For the text-containing cell, return its midpoint in [x, y] coordinate format. 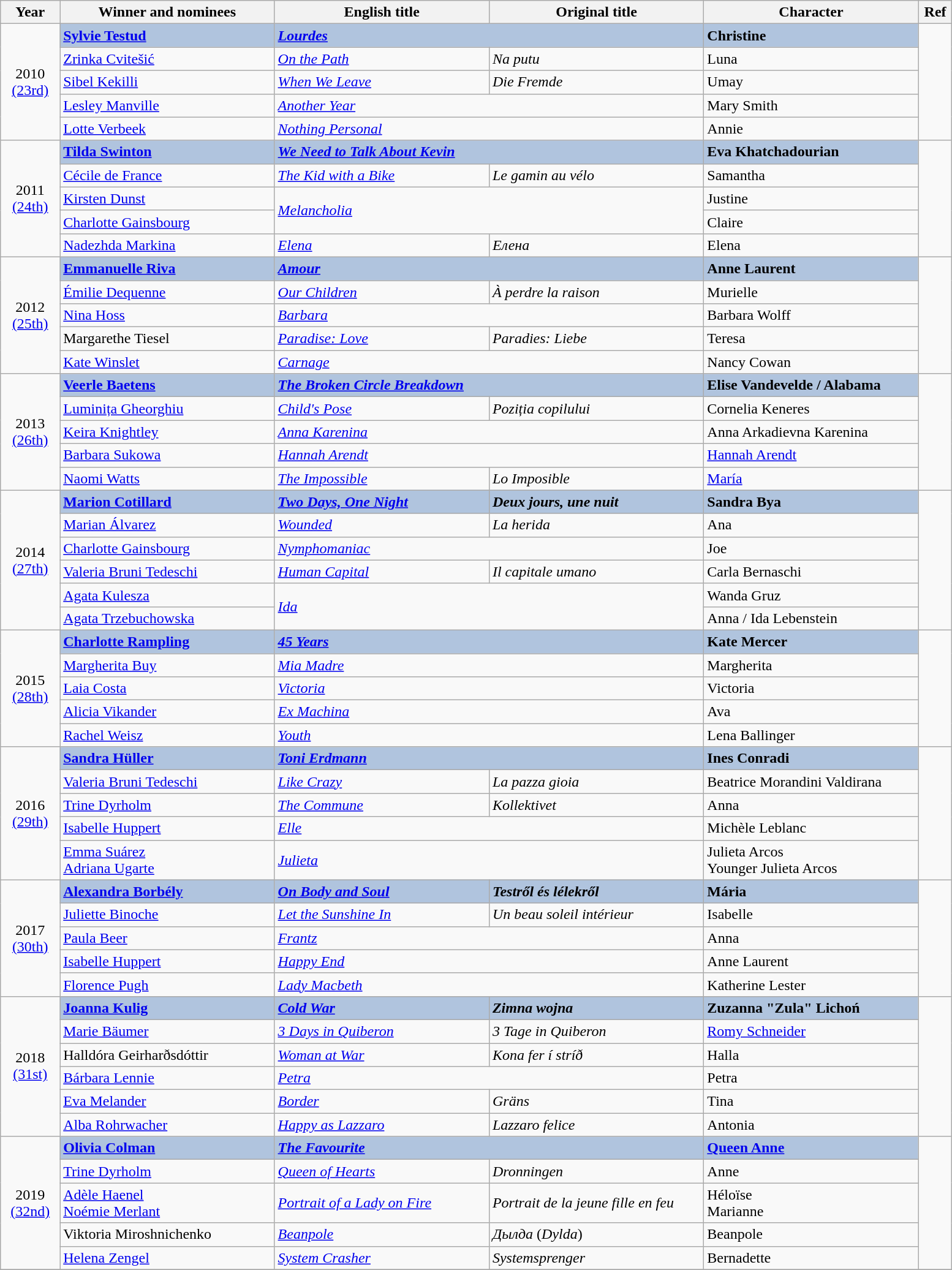
Paula Beer [167, 938]
Elle [489, 828]
Lo Imposible [596, 478]
Charlotte Rampling [167, 641]
Veerle Baetens [167, 385]
Florence Pugh [167, 985]
2012(25th) [31, 315]
Cornelia Keneres [811, 409]
2019(32nd) [31, 1203]
Samantha [811, 175]
2017(30th) [31, 938]
Halla [811, 1054]
Joanna Kulig [167, 1008]
Marion Cotillard [167, 502]
Un beau soleil intérieur [596, 915]
Cold War [382, 1008]
Wounded [382, 525]
Agata Trzebuchowska [167, 618]
2014(27th) [31, 560]
Mária [811, 891]
Original title [596, 12]
Olivia Colman [167, 1148]
Anne [811, 1171]
Carnage [489, 362]
Isabelle [811, 915]
When We Leave [382, 82]
Another Year [489, 105]
2013(26th) [31, 432]
Romy Schneider [811, 1031]
Human Capital [382, 572]
Tina [811, 1102]
3 Tage in Quiberon [596, 1031]
Carla Bernaschi [811, 572]
Teresa [811, 339]
Claire [811, 222]
Happy as Lazzaro [382, 1125]
Queen Anne [811, 1148]
Luminița Gheorghiu [167, 409]
Anna Karenina [489, 432]
Eva Melander [167, 1102]
Antonia [811, 1125]
2011(24th) [31, 198]
The Favourite [489, 1148]
Sylvie Testud [167, 36]
Елена [596, 245]
Barbara [489, 316]
Il capitale umano [596, 572]
2018(31st) [31, 1066]
Wanda Gruz [811, 595]
Nancy Cowan [811, 362]
Die Fremde [596, 82]
Kollektivet [596, 805]
Lotte Verbeek [167, 129]
On Body and Soul [382, 891]
The Commune [382, 805]
Portrait de la jeune fille en feu [596, 1203]
Tilda Swinton [167, 152]
Systemsprenger [596, 1258]
Emmanuelle Riva [167, 268]
Helena Zengel [167, 1258]
2016(29th) [31, 814]
Portrait of a Lady on Fire [382, 1203]
Year [31, 12]
Ava [811, 712]
Deux jours, une nuit [596, 502]
Nothing Personal [489, 129]
Kirsten Dunst [167, 198]
Alba Rohrwacher [167, 1125]
Katherine Lester [811, 985]
Sibel Kekilli [167, 82]
Alicia Vikander [167, 712]
Winner and nominees [167, 12]
Kate Mercer [811, 641]
Paradies: Liebe [596, 339]
Gräns [596, 1102]
Beatrice Morandini Valdirana [811, 782]
Character [811, 12]
Rachel Weisz [167, 735]
Annie [811, 129]
3 Days in Quiberon [382, 1031]
Le gamin au vélo [596, 175]
Lady Macbeth [489, 985]
Elise Vandevelde / Alabama [811, 385]
Lesley Manville [167, 105]
Zuzanna "Zula" Lichoń [811, 1008]
Amour [489, 268]
Margherita Buy [167, 665]
Ana [811, 525]
Anna / Ida Lebenstein [811, 618]
Barbara Sukowa [167, 455]
Justine [811, 198]
Our Children [382, 292]
La herida [596, 525]
Sandra Bya [811, 502]
Paradise: Love [382, 339]
Halldóra Geirharðsdóttir [167, 1054]
45 Years [489, 641]
Youth [489, 735]
Ex Machina [489, 712]
2015(28th) [31, 688]
Margherita [811, 665]
Kate Winslet [167, 362]
Lazzaro felice [596, 1125]
Émilie Dequenne [167, 292]
Anna Arkadievna Karenina [811, 432]
Kona fer í stríð [596, 1054]
Frantz [489, 938]
Testről és lélekről [596, 891]
HéloïseMarianne [811, 1203]
Juliette Binoche [167, 915]
Bernadette [811, 1258]
Happy End [489, 961]
Mia Madre [489, 665]
La pazza gioia [596, 782]
Cécile de France [167, 175]
Agata Kulesza [167, 595]
Nymphomaniac [489, 548]
Poziția copilului [596, 409]
We Need to Talk About Kevin [489, 152]
Naomi Watts [167, 478]
Lena Ballinger [811, 735]
Two Days, One Night [382, 502]
Zrinka Cvitešić [167, 59]
English title [382, 12]
Дылда (Dylda) [596, 1234]
The Broken Circle Breakdown [489, 385]
Murielle [811, 292]
Na putu [596, 59]
Margarethe Tiesel [167, 339]
Barbara Wolff [811, 316]
Alexandra Borbély [167, 891]
The Impossible [382, 478]
Ref [935, 12]
Michèle Leblanc [811, 828]
À perdre la raison [596, 292]
Adèle HaenelNoémie Merlant [167, 1203]
Laia Costa [167, 689]
Julieta [489, 860]
Nadezhda Markina [167, 245]
Let the Sunshine In [382, 915]
Like Crazy [382, 782]
Emma SuárezAdriana Ugarte [167, 860]
Marian Álvarez [167, 525]
Melancholia [489, 210]
Toni Erdmann [489, 758]
Umay [811, 82]
María [811, 478]
Child's Pose [382, 409]
Woman at War [382, 1054]
Queen of Hearts [382, 1171]
Ida [489, 607]
Luna [811, 59]
System Crasher [382, 1258]
Mary Smith [811, 105]
Bárbara Lennie [167, 1078]
Sandra Hüller [167, 758]
On the Path [382, 59]
2010(23rd) [31, 82]
Nina Hoss [167, 316]
Joe [811, 548]
The Kid with a Bike [382, 175]
Christine [811, 36]
Dronningen [596, 1171]
Marie Bäumer [167, 1031]
Julieta ArcosYounger Julieta Arcos [811, 860]
Keira Knightley [167, 432]
Ines Conradi [811, 758]
Eva Khatchadourian [811, 152]
Border [382, 1102]
Viktoria Miroshnichenko [167, 1234]
Lourdes [489, 36]
Zimna wojna [596, 1008]
